For the text-containing cell, return its midpoint in [x, y] coordinate format. 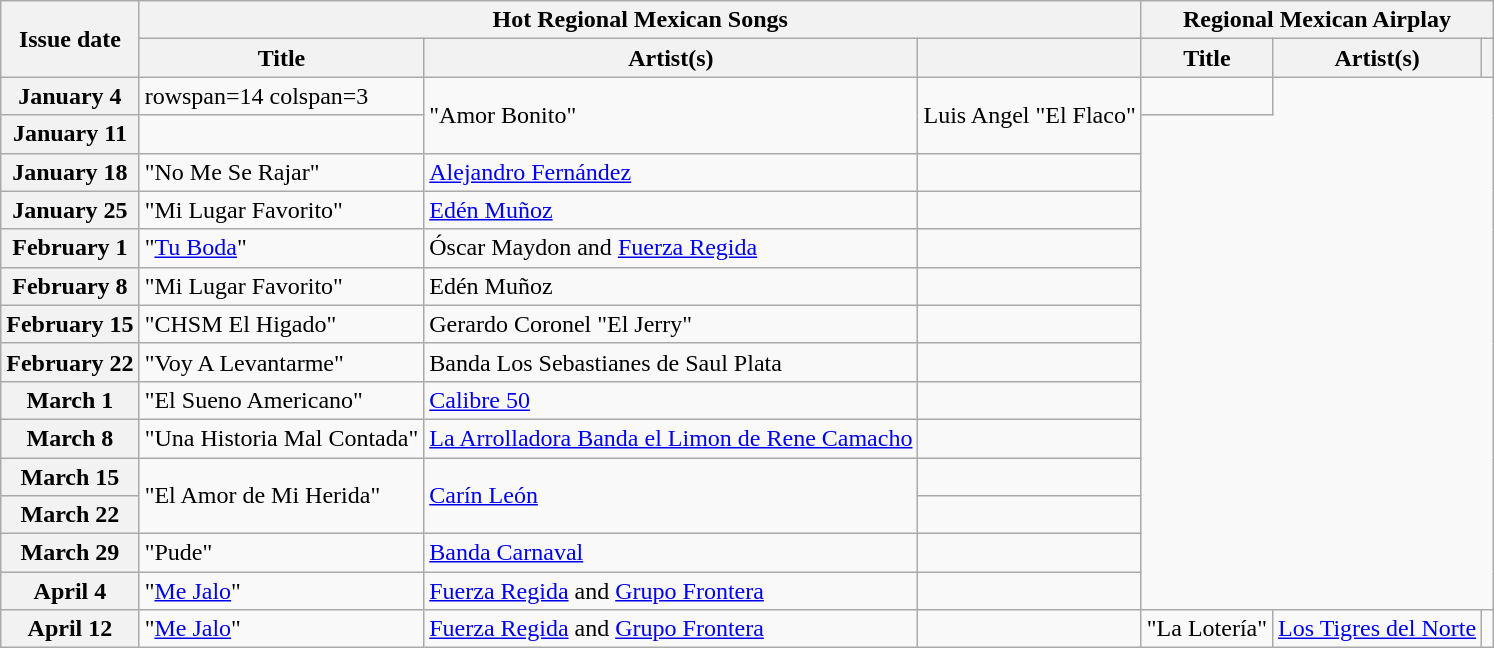
February 22 [70, 362]
Luis Angel "El Flaco" [1030, 115]
February 15 [70, 324]
March 22 [70, 515]
"Voy A Levantarme" [282, 362]
"La Lotería" [1206, 629]
"El Sueno Americano" [282, 400]
March 1 [70, 400]
January 25 [70, 210]
Issue date [70, 39]
Carín León [671, 496]
March 29 [70, 553]
Alejandro Fernández [671, 172]
January 4 [70, 96]
April 4 [70, 591]
"Amor Bonito" [671, 115]
Óscar Maydon and Fuerza Regida [671, 248]
January 18 [70, 172]
March 8 [70, 438]
Hot Regional Mexican Songs [640, 20]
February 1 [70, 248]
Banda Carnaval [671, 553]
"CHSM El Higado" [282, 324]
La Arrolladora Banda el Limon de Rene Camacho [671, 438]
March 15 [70, 477]
Los Tigres del Norte [1378, 629]
Gerardo Coronel "El Jerry" [671, 324]
"Una Historia Mal Contada" [282, 438]
April 12 [70, 629]
"Tu Boda" [282, 248]
February 8 [70, 286]
Regional Mexican Airplay [1316, 20]
Calibre 50 [671, 400]
"No Me Se Rajar" [282, 172]
rowspan=14 colspan=3 [282, 96]
"El Amor de Mi Herida" [282, 496]
"Pude" [282, 553]
January 11 [70, 134]
Banda Los Sebastianes de Saul Plata [671, 362]
